Return (x, y) of the center of cell containing provided text 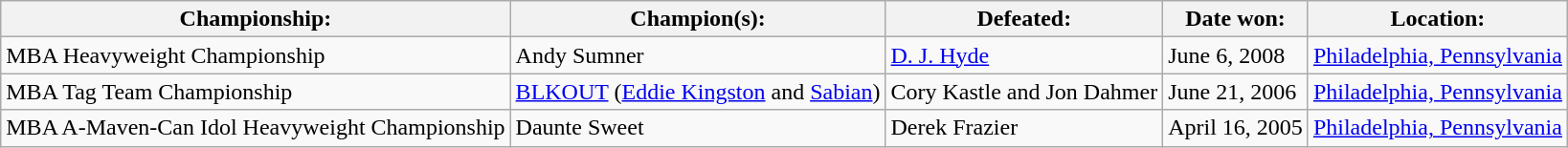
Derek Frazier (1024, 128)
Andy Sumner (698, 55)
D. J. Hyde (1024, 55)
Champion(s): (698, 19)
Date won: (1236, 19)
MBA A-Maven-Can Idol Heavyweight Championship (256, 128)
June 6, 2008 (1236, 55)
Defeated: (1024, 19)
Cory Kastle and Jon Dahmer (1024, 92)
June 21, 2006 (1236, 92)
MBA Tag Team Championship (256, 92)
Championship: (256, 19)
Location: (1438, 19)
Daunte Sweet (698, 128)
April 16, 2005 (1236, 128)
BLKOUT (Eddie Kingston and Sabian) (698, 92)
MBA Heavyweight Championship (256, 55)
